For the text-containing cell, return its midpoint in [x, y] coordinate format. 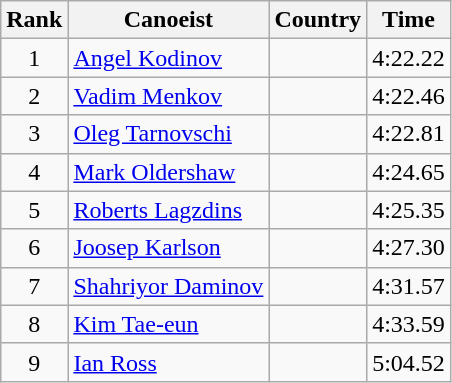
Shahriyor Daminov [168, 286]
Rank [34, 20]
Ian Ross [168, 362]
Canoeist [168, 20]
Vadim Menkov [168, 96]
6 [34, 248]
1 [34, 58]
4:27.30 [409, 248]
5:04.52 [409, 362]
Angel Kodinov [168, 58]
Mark Oldershaw [168, 172]
Roberts Lagzdins [168, 210]
4:31.57 [409, 286]
7 [34, 286]
4:25.35 [409, 210]
4:24.65 [409, 172]
4 [34, 172]
3 [34, 134]
4:33.59 [409, 324]
Oleg Tarnovschi [168, 134]
9 [34, 362]
Country [318, 20]
5 [34, 210]
Joosep Karlson [168, 248]
8 [34, 324]
4:22.46 [409, 96]
Time [409, 20]
4:22.81 [409, 134]
2 [34, 96]
4:22.22 [409, 58]
Kim Tae-eun [168, 324]
